Provide the [X, Y] coordinate of the cell's center where the given text is located.  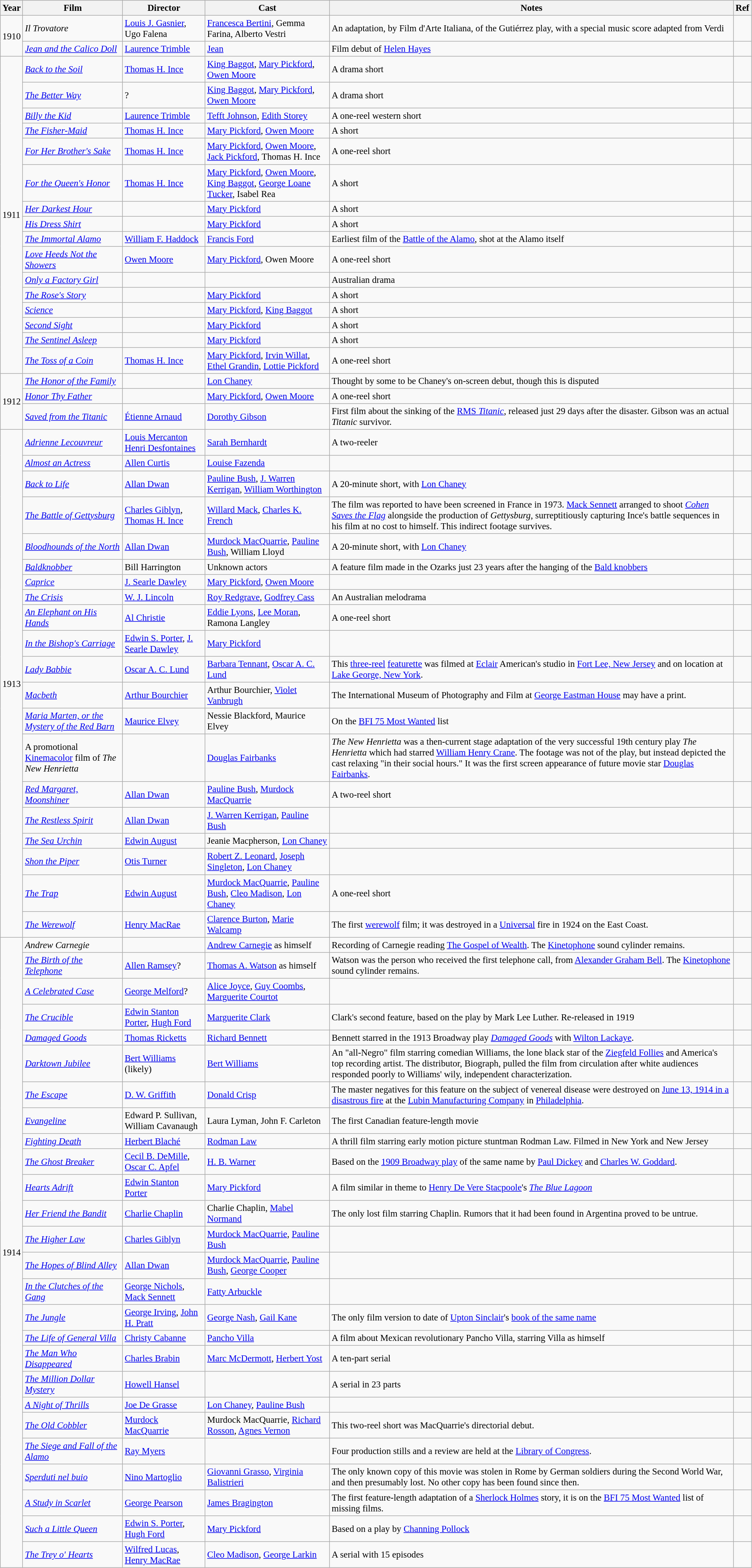
Lon Chaney, Pauline Bush [267, 1405]
Film [73, 8]
A one-reel western short [531, 116]
Il Trovatore [73, 29]
On the BFI 75 Most Wanted list [531, 721]
Maria Marten, or the Mystery of the Red Barn [73, 721]
Sperduti nel buio [73, 1477]
D. W. Griffith [164, 1095]
The Hopes of Blind Alley [73, 1265]
Louis MercantonHenri Desfontaines [164, 443]
George Nichols, Mack Sennett [164, 1291]
William F. Haddock [164, 239]
Oscar A. C. Lund [164, 669]
Andrew Carnegie [73, 945]
Owen Moore [164, 259]
The Fisher-Maid [73, 131]
Red Margaret, Moonshiner [73, 794]
Eddie Lyons, Lee Moran, Ramona Langley [267, 618]
Pauline Bush, J. Warren Kerrigan, William Worthington [267, 484]
? [164, 95]
Jeanie Macpherson, Lon Chaney [267, 841]
Edwin S. Porter, Hugh Ford [164, 1529]
Robert Z. Leonard, Joseph Singleton, Lon Chaney [267, 862]
The Honor of the Family [73, 381]
Mary Pickford, Irvin Willat, Ethel Grandin, Lottie Pickford [267, 361]
Based on a play by Channing Pollock [531, 1529]
This two-reel short was MacQuarrie's directorial debut. [531, 1425]
The International Museum of Photography and Film at George Eastman House may have a print. [531, 696]
The Life of General Villa [73, 1338]
An Australian melodrama [531, 597]
Adrienne Lecouvreur [73, 443]
The first feature-length adaptation of a Sherlock Holmes story, it is on the BFI 75 Most Wanted list of missing films. [531, 1503]
Second Sight [73, 325]
Unknown actors [267, 567]
Francis Ford [267, 239]
The Escape [73, 1095]
Cast [267, 8]
Clarence Burton, Marie Walcamp [267, 924]
A thrill film starring early motion picture stuntman Rodman Law. Filmed in New York and New Jersey [531, 1141]
Willard Mack, Charles K. French [267, 515]
Joe De Grasse [164, 1405]
George Nash, Gail Kane [267, 1318]
Lon Chaney [267, 381]
Otis Turner [164, 862]
Murdock MacQuarrie [164, 1425]
Mary Pickford, King Baggot [267, 310]
The Restless Spirit [73, 821]
Fatty Arbuckle [267, 1291]
W. J. Lincoln [164, 597]
Edwin S. Porter, J. Searle Dawley [164, 644]
Clark's second feature, based on the play by Mark Lee Luther. Re-released in 1919 [531, 1018]
George Melford? [164, 991]
The Jungle [73, 1318]
George Irving, John H. Pratt [164, 1318]
Four production stills and a review are held at the Library of Congress. [531, 1451]
Dorothy Gibson [267, 416]
A serial with 15 episodes [531, 1555]
A two-reeler [531, 443]
Arthur Bourchier, Violet Vanbrugh [267, 696]
An adaptation, by Film d'Arte Italiana, of the Gutiérrez play, with a special music score adapted from Verdi [531, 29]
The only lost film starring Chaplin. Rumors that it had been found in Argentina proved to be untrue. [531, 1213]
Back to Life [73, 484]
A serial in 23 parts [531, 1384]
Christy Cabanne [164, 1338]
His Dress Shirt [73, 224]
Richard Bennett [267, 1038]
Murdock MacQuarrie, Pauline Bush, William Lloyd [267, 546]
Charles Giblyn [164, 1240]
Henry MacRae [164, 924]
The Crucible [73, 1018]
Based on the 1909 Broadway play of the same name by Paul Dickey and Charles W. Goddard. [531, 1162]
Charles Giblyn, Thomas H. Ince [164, 515]
Douglas Fairbanks [267, 758]
Such a Little Queen [73, 1529]
1912 [12, 402]
A feature film made in the Ozarks just 23 years after the hanging of the Bald knobbers [531, 567]
The Ghost Breaker [73, 1162]
The Sea Urchin [73, 841]
The first werewolf film; it was destroyed in a Universal fire in 1924 on the East Coast. [531, 924]
First film about the sinking of the RMS Titanic, released just 29 days after the disaster. Gibson was an actual Titanic survivor. [531, 416]
Herbert Blaché [164, 1141]
Étienne Arnaud [164, 416]
A Study in Scarlet [73, 1503]
1910 [12, 36]
Almost an Actress [73, 463]
A Celebrated Case [73, 991]
George Pearson [164, 1503]
Director [164, 8]
Watson was the person who received the first telephone call, from Alexander Graham Bell. The Kinetophone sound cylinder remains. [531, 965]
The first Canadian feature-length movie [531, 1121]
J. Searle Dawley [164, 582]
The Toss of a Coin [73, 361]
Evangeline [73, 1121]
Nino Martoglio [164, 1477]
Nessie Blackford, Maurice Elvey [267, 721]
Pauline Bush, Murdock MacQuarrie [267, 794]
Maurice Elvey [164, 721]
Marguerite Clark [267, 1018]
Donald Crisp [267, 1095]
Sarah Bernhardt [267, 443]
The Immortal Alamo [73, 239]
Edwin Stanton Porter [164, 1188]
Cecil B. DeMille, Oscar C. Apfel [164, 1162]
Billy the Kid [73, 116]
Honor Thy Father [73, 396]
Mary Pickford, Owen Moore, Jack Pickford, Thomas H. Ince [267, 152]
Allen Curtis [164, 463]
For the Queen's Honor [73, 183]
The Better Way [73, 95]
Edward P. Sullivan, William Cavanaugh [164, 1121]
The Crisis [73, 597]
Charlie Chaplin [164, 1213]
Recording of Carnegie reading The Gospel of Wealth. The Kinetophone sound cylinder remains. [531, 945]
Baldknobber [73, 567]
1914 [12, 1253]
A film similar in theme to Henry De Vere Stacpoole's The Blue Lagoon [531, 1188]
Howell Hansel [164, 1384]
Bloodhounds of the North [73, 546]
Andrew Carnegie as himself [267, 945]
H. B. Warner [267, 1162]
For Her Brother's Sake [73, 152]
Alice Joyce, Guy Coombs, Marguerite Courtot [267, 991]
A promotional Kinemacolor film of The New Henrietta [73, 758]
Murdock MacQuarrie, Pauline Bush, George Cooper [267, 1265]
Damaged Goods [73, 1038]
The Old Cobbler [73, 1425]
Australian drama [531, 280]
Fighting Death [73, 1141]
Tefft Johnson, Edith Storey [267, 116]
1913 [12, 684]
Lady Babbie [73, 669]
A two-reel short [531, 794]
This three-reel featurette was filmed at Eclair American's studio in Fort Lee, New Jersey and on location at Lake George, New York. [531, 669]
Bert Williams [267, 1064]
Charles Brabin [164, 1359]
A Night of Thrills [73, 1405]
The Trey o' Hearts [73, 1555]
Thought by some to be Chaney's on-screen debut, though this is disputed [531, 381]
An Elephant on His Hands [73, 618]
Macbeth [73, 696]
James Bragington [267, 1503]
Notes [531, 8]
The Siege and Fall of the Alamo [73, 1451]
Darktown Jubilee [73, 1064]
Bennett starred in the 1913 Broadway play Damaged Goods with Wilton Lackaye. [531, 1038]
Only a Factory Girl [73, 280]
Thomas A. Watson as himself [267, 965]
Earliest film of the Battle of the Alamo, shot at the Alamo itself [531, 239]
Francesca Bertini, Gemma Farina, Alberto Vestri [267, 29]
Louis J. Gasnier, Ugo Falena [164, 29]
The Million Dollar Mystery [73, 1384]
A film about Mexican revolutionary Pancho Villa, starring Villa as himself [531, 1338]
Mary Pickford, Owen Moore, King Baggot, George Loane Tucker, Isabel Rea [267, 183]
Shon the Piper [73, 862]
The Sentinel Asleep [73, 340]
Bill Harrington [164, 567]
Louise Fazenda [267, 463]
The Rose's Story [73, 295]
Her Friend the Bandit [73, 1213]
Al Christie [164, 618]
Edwin Stanton Porter, Hugh Ford [164, 1018]
Bert Williams (likely) [164, 1064]
Saved from the Titanic [73, 416]
Marc McDermott, Herbert Yost [267, 1359]
Love Heeds Not the Showers [73, 259]
Roy Redgrave, Godfrey Cass [267, 597]
Cleo Madison, George Larkin [267, 1555]
Ref [742, 8]
The Trap [73, 893]
Science [73, 310]
The Higher Law [73, 1240]
Laura Lyman, John F. Carleton [267, 1121]
Wilfred Lucas, Henry MacRae [164, 1555]
The Birth of the Telephone [73, 965]
Back to the Soil [73, 70]
In the Clutches of the Gang [73, 1291]
The Man Who Disappeared [73, 1359]
Thomas Ricketts [164, 1038]
Giovanni Grasso, Virginia Balistrieri [267, 1477]
Charlie Chaplin, Mabel Normand [267, 1213]
Murdock MacQuarrie, Pauline Bush, Cleo Madison, Lon Chaney [267, 893]
In the Bishop's Carriage [73, 644]
Hearts Adrift [73, 1188]
The Battle of Gettysburg [73, 515]
Her Darkest Hour [73, 209]
Pancho Villa [267, 1338]
Film debut of Helen Hayes [531, 49]
1911 [12, 215]
Arthur Bourchier [164, 696]
Jean [267, 49]
The Werewolf [73, 924]
Barbara Tennant, Oscar A. C. Lund [267, 669]
Rodman Law [267, 1141]
Murdock MacQuarrie, Richard Rosson, Agnes Vernon [267, 1425]
Allen Ramsey? [164, 965]
The only film version to date of Upton Sinclair's book of the same name [531, 1318]
A ten-part serial [531, 1359]
Caprice [73, 582]
Ray Myers [164, 1451]
Murdock MacQuarrie, Pauline Bush [267, 1240]
Jean and the Calico Doll [73, 49]
Year [12, 8]
J. Warren Kerrigan, Pauline Bush [267, 821]
